Search for the cell housing the specified text and yield its (X, Y) center coordinate. 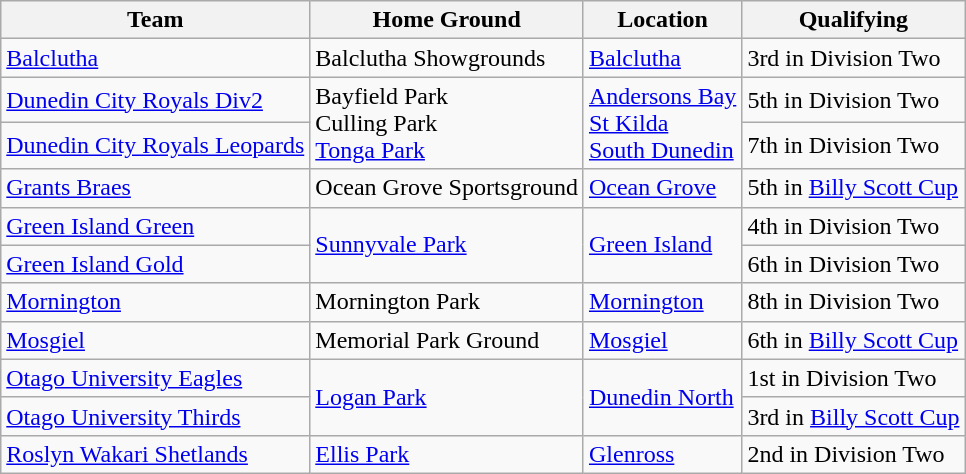
Andersons BaySt KildaSouth Dunedin (662, 123)
Green Island Gold (156, 264)
Team (156, 20)
3rd in Division Two (854, 58)
Dunedin City Royals Leopards (156, 146)
Green Island (662, 245)
Ocean Grove Sportsground (447, 188)
5th in Billy Scott Cup (854, 188)
Grants Braes (156, 188)
6th in Division Two (854, 264)
1st in Division Two (854, 378)
Memorial Park Ground (447, 340)
Balclutha Showgrounds (447, 58)
Otago University Eagles (156, 378)
Roslyn Wakari Shetlands (156, 454)
4th in Division Two (854, 226)
Otago University Thirds (156, 416)
Green Island Green (156, 226)
Logan Park (447, 397)
5th in Division Two (854, 100)
2nd in Division Two (854, 454)
Ellis Park (447, 454)
Location (662, 20)
7th in Division Two (854, 146)
Dunedin North (662, 397)
Sunnyvale Park (447, 245)
Bayfield ParkCulling ParkTonga Park (447, 123)
8th in Division Two (854, 302)
Qualifying (854, 20)
Home Ground (447, 20)
3rd in Billy Scott Cup (854, 416)
Glenross (662, 454)
Mornington Park (447, 302)
Ocean Grove (662, 188)
Dunedin City Royals Div2 (156, 100)
6th in Billy Scott Cup (854, 340)
